Pinpoint the cell where the given text exists, returning its (X, Y) midpoint coordinate. 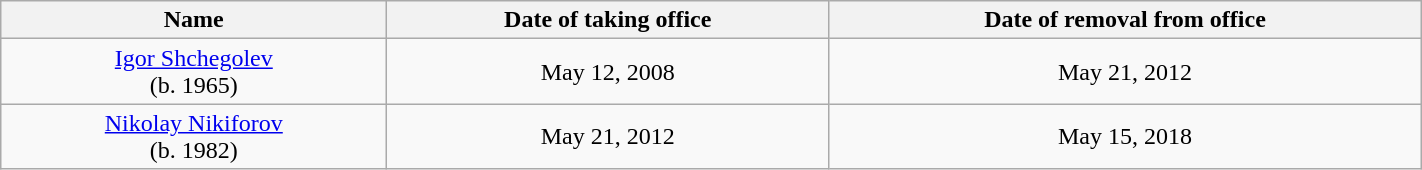
Igor Shchegolev(b. 1965) (194, 72)
May 12, 2008 (608, 72)
Name (194, 20)
Date of removal from office (1126, 20)
Date of taking office (608, 20)
May 15, 2018 (1126, 136)
Nikolay Nikiforov(b. 1982) (194, 136)
